Identify which cell holds the provided text, then report its [X, Y] central coordinate. 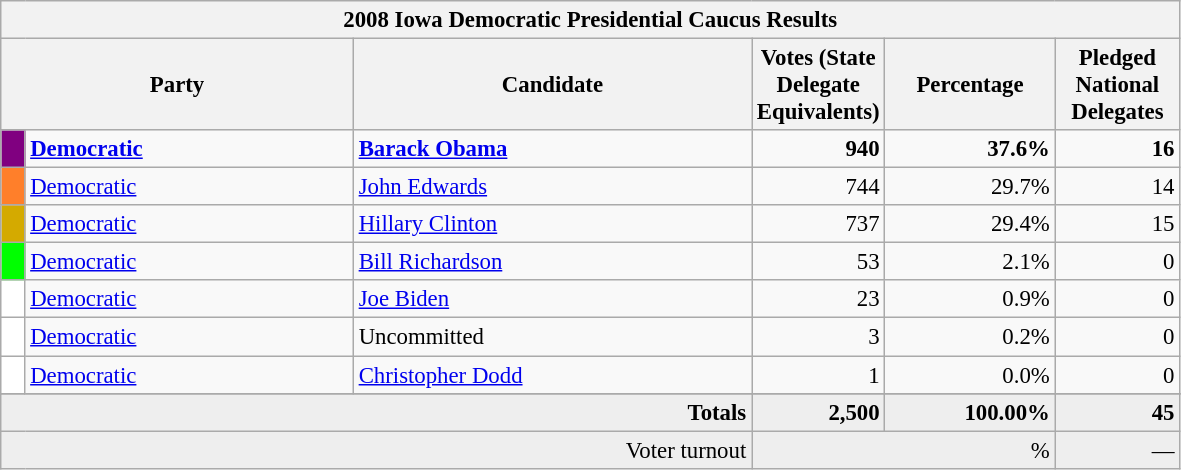
Joe Biden [552, 299]
14 [1118, 187]
0.0% [970, 375]
John Edwards [552, 187]
Bill Richardson [552, 262]
Uncommitted [552, 337]
1 [818, 375]
— [1118, 450]
Votes (State Delegate Equivalents) [818, 85]
Christopher Dodd [552, 375]
29.4% [970, 224]
15 [1118, 224]
Pledged National Delegates [1118, 85]
Hillary Clinton [552, 224]
Voter turnout [376, 450]
2,500 [818, 412]
Barack Obama [552, 149]
Totals [376, 412]
29.7% [970, 187]
940 [818, 149]
Party [178, 85]
737 [818, 224]
2.1% [970, 262]
3 [818, 337]
Candidate [552, 85]
100.00% [970, 412]
53 [818, 262]
0.9% [970, 299]
% [904, 450]
45 [1118, 412]
23 [818, 299]
Percentage [970, 85]
744 [818, 187]
2008 Iowa Democratic Presidential Caucus Results [590, 20]
37.6% [970, 149]
16 [1118, 149]
0.2% [970, 337]
